Detect which cell encompasses the target text, then output its (X, Y) center coordinate. 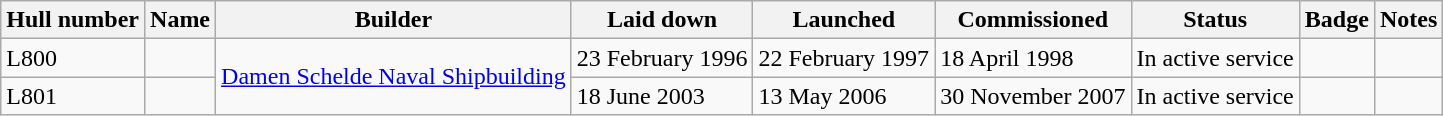
23 February 1996 (662, 58)
Damen Schelde Naval Shipbuilding (394, 77)
18 June 2003 (662, 96)
22 February 1997 (844, 58)
Notes (1408, 20)
Name (180, 20)
Laid down (662, 20)
Badge (1336, 20)
L800 (73, 58)
Hull number (73, 20)
30 November 2007 (1033, 96)
L801 (73, 96)
Builder (394, 20)
13 May 2006 (844, 96)
Commissioned (1033, 20)
Launched (844, 20)
18 April 1998 (1033, 58)
Status (1215, 20)
